From the cell containing the given text, extract its center point as [x, y] coordinate. 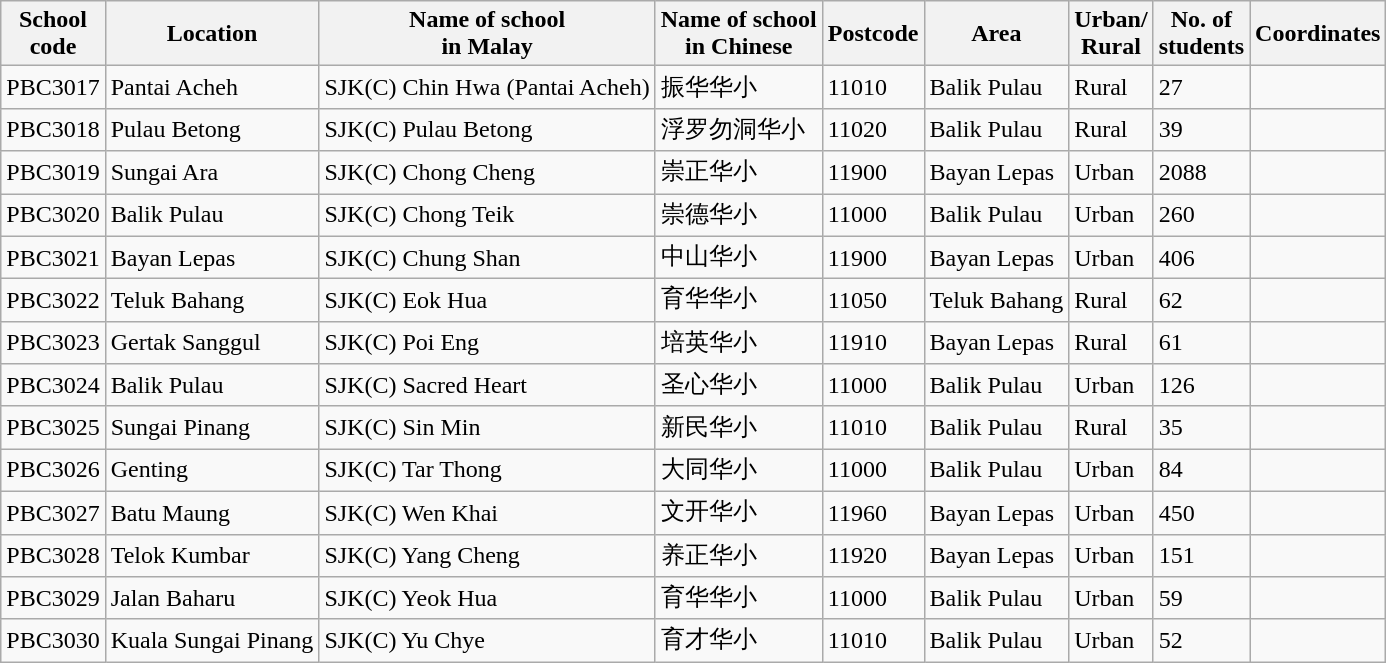
260 [1201, 216]
Name of schoolin Chinese [738, 34]
崇德华小 [738, 216]
Batu Maung [212, 512]
SJK(C) Sacred Heart [487, 386]
SJK(C) Eok Hua [487, 300]
Kuala Sungai Pinang [212, 640]
PBC3022 [53, 300]
新民华小 [738, 428]
PBC3027 [53, 512]
Telok Kumbar [212, 556]
11920 [873, 556]
11960 [873, 512]
振华华小 [738, 88]
406 [1201, 258]
11020 [873, 130]
84 [1201, 470]
Area [996, 34]
No. ofstudents [1201, 34]
SJK(C) Poi Eng [487, 342]
Sungai Ara [212, 172]
35 [1201, 428]
Postcode [873, 34]
SJK(C) Pulau Betong [487, 130]
39 [1201, 130]
大同华小 [738, 470]
Urban/Rural [1111, 34]
PBC3018 [53, 130]
SJK(C) Tar Thong [487, 470]
文开华小 [738, 512]
PBC3030 [53, 640]
SJK(C) Sin Min [487, 428]
PBC3021 [53, 258]
SJK(C) Chong Teik [487, 216]
PBC3024 [53, 386]
11050 [873, 300]
Location [212, 34]
中山华小 [738, 258]
PBC3020 [53, 216]
Jalan Baharu [212, 598]
SJK(C) Chong Cheng [487, 172]
SJK(C) Chung Shan [487, 258]
Genting [212, 470]
PBC3017 [53, 88]
PBC3025 [53, 428]
PBC3028 [53, 556]
PBC3019 [53, 172]
PBC3023 [53, 342]
SJK(C) Yang Cheng [487, 556]
Name of schoolin Malay [487, 34]
Sungai Pinang [212, 428]
61 [1201, 342]
Pantai Acheh [212, 88]
育才华小 [738, 640]
PBC3029 [53, 598]
Pulau Betong [212, 130]
养正华小 [738, 556]
126 [1201, 386]
2088 [1201, 172]
52 [1201, 640]
Coordinates [1318, 34]
27 [1201, 88]
SJK(C) Wen Khai [487, 512]
11910 [873, 342]
59 [1201, 598]
SJK(C) Yu Chye [487, 640]
浮罗勿洞华小 [738, 130]
Gertak Sanggul [212, 342]
450 [1201, 512]
崇正华小 [738, 172]
151 [1201, 556]
62 [1201, 300]
PBC3026 [53, 470]
SJK(C) Yeok Hua [487, 598]
SJK(C) Chin Hwa (Pantai Acheh) [487, 88]
培英华小 [738, 342]
圣心华小 [738, 386]
Schoolcode [53, 34]
